Return [X, Y] of the center of cell containing provided text 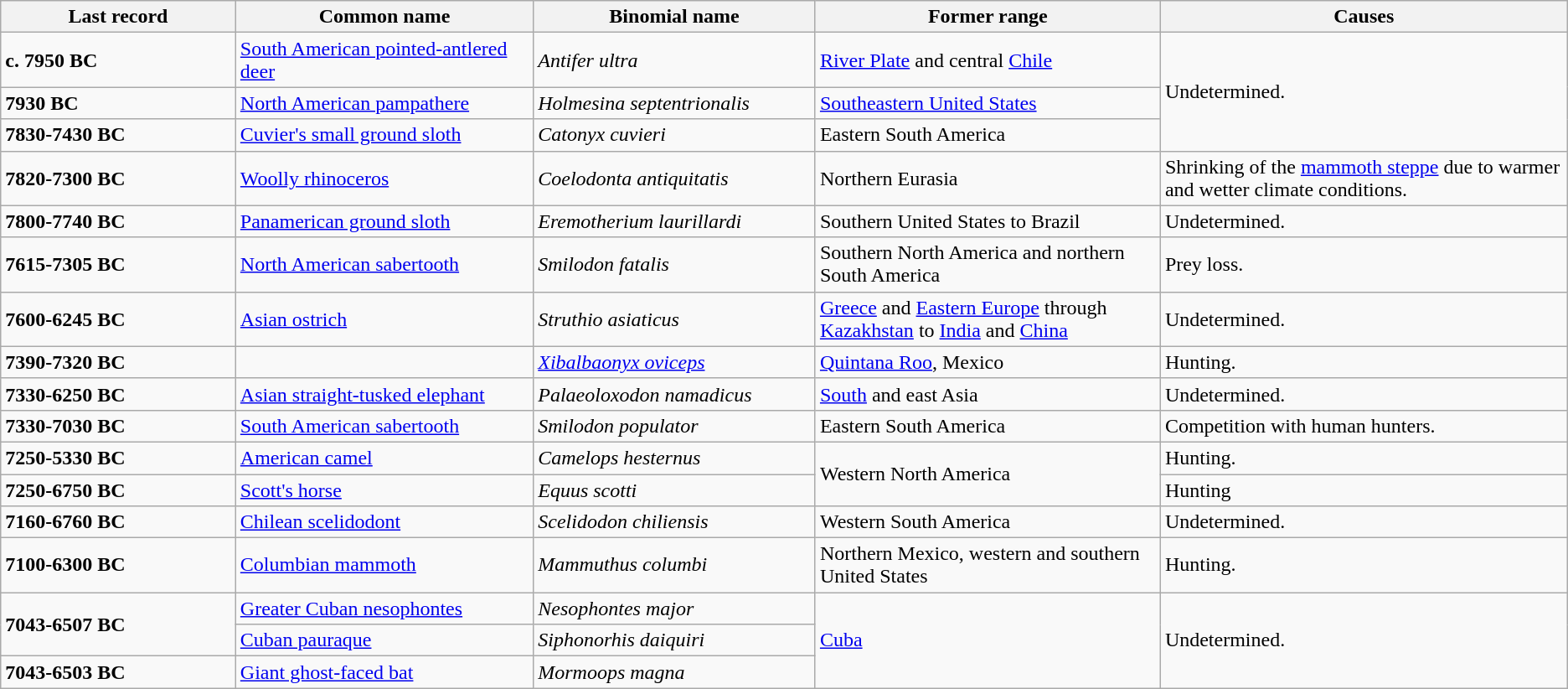
South American sabertooth [384, 426]
Greater Cuban nesophontes [384, 609]
Hunting [1364, 490]
7250-6750 BC [119, 490]
Causes [1364, 17]
Prey loss. [1364, 265]
Greece and Eastern Europe through Kazakhstan to India and China [988, 319]
River Plate and central Chile [988, 60]
Asian ostrich [384, 319]
Former range [988, 17]
Palaeoloxodon namadicus [675, 394]
North American pampathere [384, 103]
Southeastern United States [988, 103]
Common name [384, 17]
Scelidodon chiliensis [675, 522]
Woolly rhinoceros [384, 178]
Catonyx cuvieri [675, 135]
Giant ghost-faced bat [384, 672]
7800-7740 BC [119, 221]
Holmesina septentrionalis [675, 103]
Columbian mammoth [384, 565]
Struthio asiaticus [675, 319]
Competition with human hunters. [1364, 426]
Asian straight-tusked elephant [384, 394]
Cuvier's small ground sloth [384, 135]
Scott's horse [384, 490]
7330-6250 BC [119, 394]
Antifer ultra [675, 60]
Mormoops magna [675, 672]
Shrinking of the mammoth steppe due to warmer and wetter climate conditions. [1364, 178]
7330-7030 BC [119, 426]
Chilean scelidodont [384, 522]
Quintana Roo, Mexico [988, 362]
Panamerican ground sloth [384, 221]
Southern United States to Brazil [988, 221]
South American pointed-antlered deer [384, 60]
7600-6245 BC [119, 319]
North American sabertooth [384, 265]
7820-7300 BC [119, 178]
7043-6507 BC [119, 624]
Coelodonta antiquitatis [675, 178]
Camelops hesternus [675, 458]
Smilodon fatalis [675, 265]
Northern Eurasia [988, 178]
7160-6760 BC [119, 522]
Southern North America and northern South America [988, 265]
Last record [119, 17]
South and east Asia [988, 394]
Cuba [988, 640]
Siphonorhis daiquiri [675, 640]
7250-5330 BC [119, 458]
Northern Mexico, western and southern United States [988, 565]
Western North America [988, 474]
7615-7305 BC [119, 265]
7930 BC [119, 103]
7830-7430 BC [119, 135]
Xibalbaonyx oviceps [675, 362]
Smilodon populator [675, 426]
Eremotherium laurillardi [675, 221]
c. 7950 BC [119, 60]
Binomial name [675, 17]
Equus scotti [675, 490]
American camel [384, 458]
7043-6503 BC [119, 672]
7100-6300 BC [119, 565]
7390-7320 BC [119, 362]
Cuban pauraque [384, 640]
Nesophontes major [675, 609]
Western South America [988, 522]
Mammuthus columbi [675, 565]
